Search for the cell housing the specified text and yield its [X, Y] center coordinate. 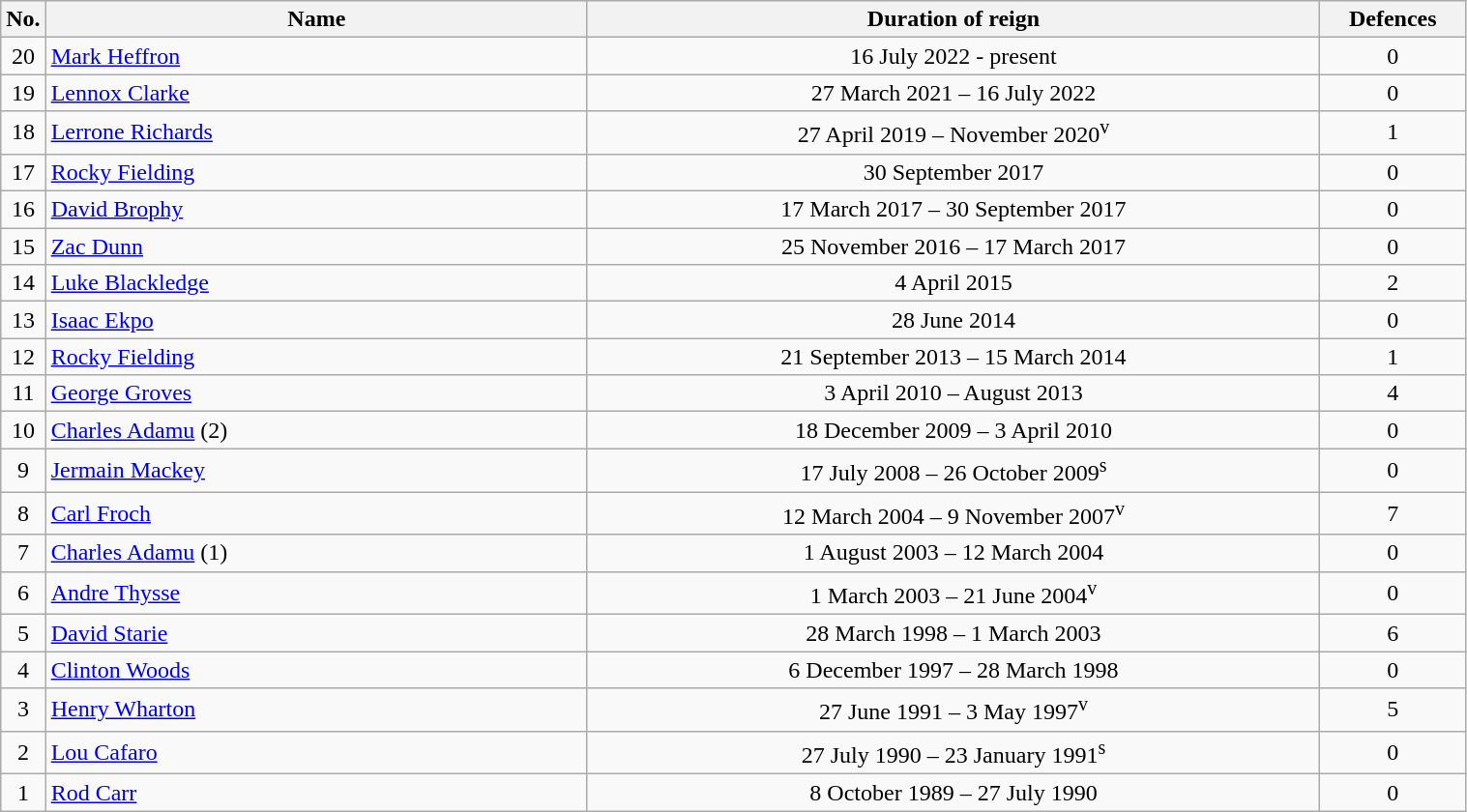
8 [23, 514]
Jermain Mackey [316, 470]
Lennox Clarke [316, 93]
28 June 2014 [954, 320]
20 [23, 56]
George Groves [316, 393]
27 March 2021 – 16 July 2022 [954, 93]
21 September 2013 – 15 March 2014 [954, 357]
Lou Cafaro [316, 752]
16 [23, 210]
11 [23, 393]
Clinton Woods [316, 670]
17 March 2017 – 30 September 2017 [954, 210]
Isaac Ekpo [316, 320]
Luke Blackledge [316, 283]
14 [23, 283]
Zac Dunn [316, 246]
12 March 2004 – 9 November 2007v [954, 514]
8 October 1989 – 27 July 1990 [954, 793]
Mark Heffron [316, 56]
Charles Adamu (1) [316, 553]
18 December 2009 – 3 April 2010 [954, 430]
Andre Thysse [316, 594]
17 July 2008 – 26 October 2009s [954, 470]
28 March 1998 – 1 March 2003 [954, 633]
15 [23, 246]
Henry Wharton [316, 710]
16 July 2022 - present [954, 56]
27 April 2019 – November 2020v [954, 133]
10 [23, 430]
Carl Froch [316, 514]
David Brophy [316, 210]
9 [23, 470]
18 [23, 133]
17 [23, 172]
Rod Carr [316, 793]
Name [316, 19]
3 April 2010 – August 2013 [954, 393]
25 November 2016 – 17 March 2017 [954, 246]
27 July 1990 – 23 January 1991s [954, 752]
19 [23, 93]
1 March 2003 – 21 June 2004v [954, 594]
4 April 2015 [954, 283]
No. [23, 19]
Lerrone Richards [316, 133]
Duration of reign [954, 19]
Charles Adamu (2) [316, 430]
1 August 2003 – 12 March 2004 [954, 553]
30 September 2017 [954, 172]
13 [23, 320]
12 [23, 357]
27 June 1991 – 3 May 1997v [954, 710]
David Starie [316, 633]
6 December 1997 – 28 March 1998 [954, 670]
Defences [1394, 19]
3 [23, 710]
